Output the [x, y] coordinate of the center of the cell containing the given text.  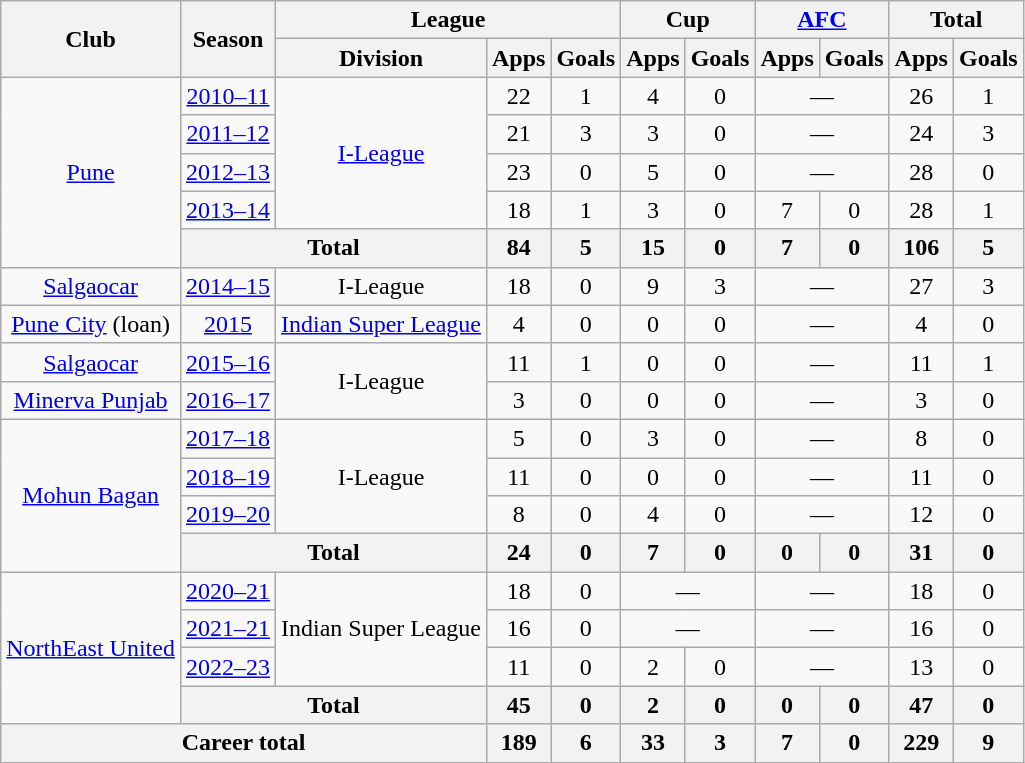
2014–15 [228, 286]
Cup [688, 20]
2015 [228, 324]
2015–16 [228, 362]
Pune City (loan) [91, 324]
2016–17 [228, 400]
23 [518, 172]
27 [921, 286]
2013–14 [228, 210]
47 [921, 705]
2019–20 [228, 515]
Minerva Punjab [91, 400]
45 [518, 705]
33 [653, 743]
26 [921, 96]
League [448, 20]
Club [91, 39]
12 [921, 515]
2022–23 [228, 667]
21 [518, 134]
2011–12 [228, 134]
Division [382, 58]
Pune [91, 172]
2010–11 [228, 96]
Mohun Bagan [91, 495]
6 [586, 743]
NorthEast United [91, 648]
189 [518, 743]
2017–18 [228, 438]
2021–21 [228, 629]
2018–19 [228, 477]
Career total [244, 743]
2020–21 [228, 591]
22 [518, 96]
106 [921, 248]
84 [518, 248]
229 [921, 743]
31 [921, 553]
15 [653, 248]
AFC [822, 20]
2012–13 [228, 172]
Season [228, 39]
13 [921, 667]
